For the text-containing cell, return its midpoint in (X, Y) coordinate format. 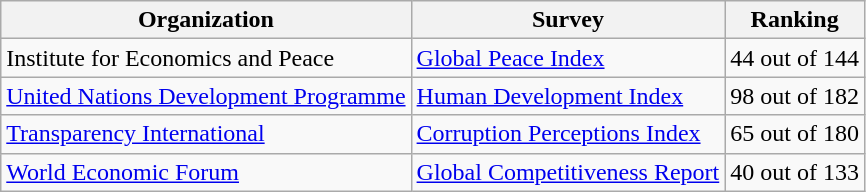
Organization (206, 20)
Global Peace Index (568, 58)
Survey (568, 20)
World Economic Forum (206, 172)
Human Development Index (568, 96)
Ranking (795, 20)
44 out of 144 (795, 58)
Corruption Perceptions Index (568, 134)
United Nations Development Programme (206, 96)
Transparency International (206, 134)
Institute for Economics and Peace (206, 58)
40 out of 133 (795, 172)
Global Competitiveness Report (568, 172)
65 out of 180 (795, 134)
98 out of 182 (795, 96)
